Scan for the cell matching the given text and deliver its (x, y) coordinate at center. 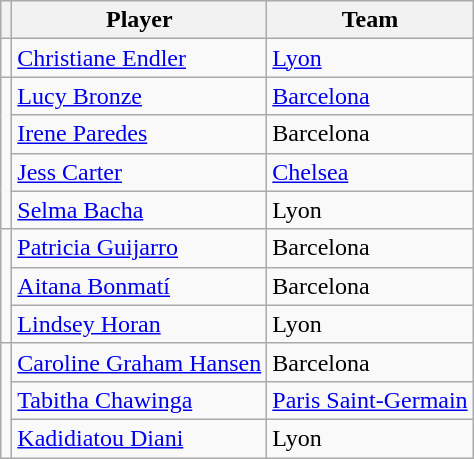
Paris Saint-Germain (370, 400)
Team (370, 20)
Kadidiatou Diani (140, 438)
Player (140, 20)
Selma Bacha (140, 210)
Patricia Guijarro (140, 248)
Caroline Graham Hansen (140, 362)
Chelsea (370, 172)
Lucy Bronze (140, 96)
Christiane Endler (140, 58)
Irene Paredes (140, 134)
Jess Carter (140, 172)
Lindsey Horan (140, 324)
Tabitha Chawinga (140, 400)
Aitana Bonmatí (140, 286)
